Locate the cell with the specified text and output its (X, Y) center coordinate. 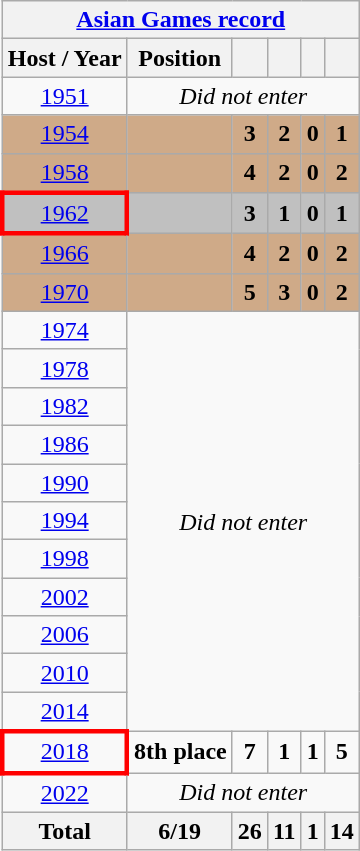
1990 (64, 483)
11 (284, 831)
1974 (64, 330)
14 (342, 831)
2014 (64, 712)
1951 (64, 96)
Asian Games record (180, 20)
7 (250, 752)
1998 (64, 559)
26 (250, 831)
2002 (64, 597)
8th place (180, 752)
1982 (64, 406)
2006 (64, 635)
2018 (64, 752)
1954 (64, 134)
1962 (64, 214)
1978 (64, 368)
1970 (64, 292)
1958 (64, 173)
6/19 (180, 831)
Host / Year (64, 58)
1986 (64, 444)
Position (180, 58)
1966 (64, 254)
2010 (64, 673)
2022 (64, 792)
1994 (64, 521)
Total (64, 831)
